Provide the (X, Y) coordinate of the cell's center where the given text is located.  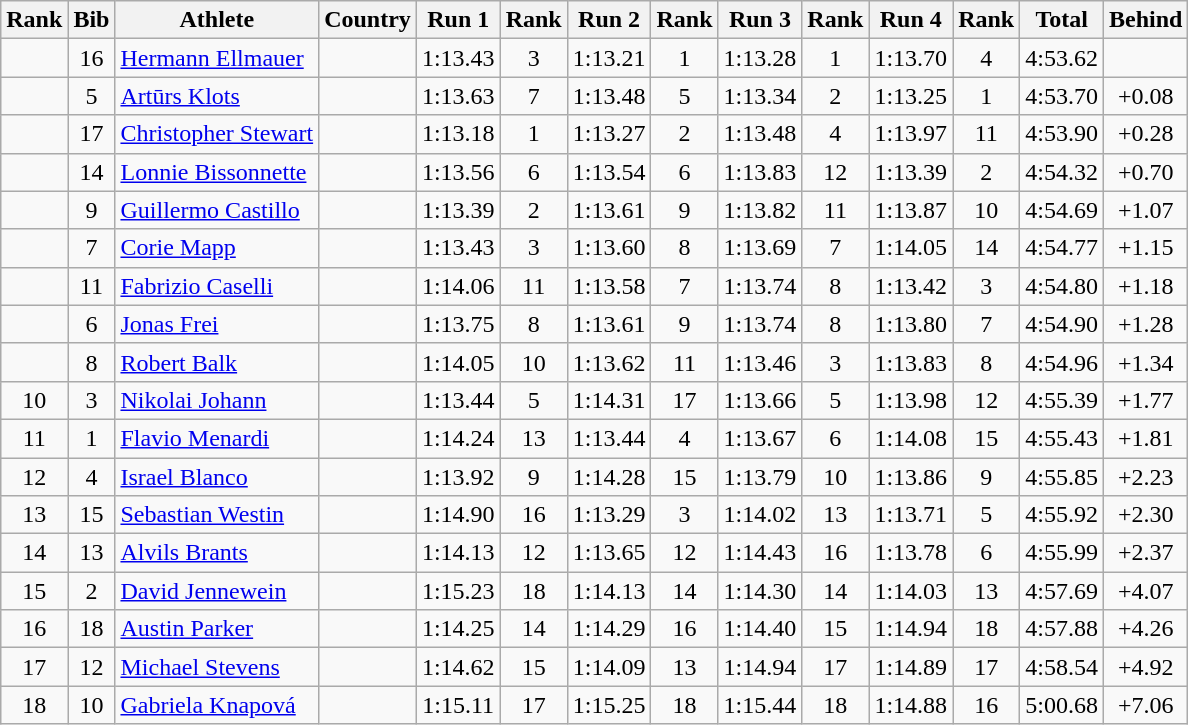
1:14.43 (760, 553)
Run 2 (609, 20)
Sebastian Westin (217, 515)
1:14.88 (911, 705)
4:55.43 (1062, 438)
1:14.30 (760, 591)
1:13.71 (911, 515)
1:15.23 (458, 591)
1:13.27 (609, 134)
Michael Stevens (217, 667)
1:13.67 (760, 438)
Bib (92, 20)
David Jennewein (217, 591)
Run 3 (760, 20)
+0.70 (1145, 172)
1:14.28 (609, 477)
1:13.56 (458, 172)
1:13.79 (760, 477)
1:13.25 (911, 96)
Corie Mapp (217, 248)
1:13.42 (911, 286)
Total (1062, 20)
1:13.69 (760, 248)
Lonnie Bissonnette (217, 172)
4:54.69 (1062, 210)
+4.07 (1145, 591)
1:15.44 (760, 705)
5:00.68 (1062, 705)
1:14.06 (458, 286)
Behind (1145, 20)
1:14.62 (458, 667)
1:14.89 (911, 667)
4:58.54 (1062, 667)
1:14.09 (609, 667)
1:14.25 (458, 629)
Christopher Stewart (217, 134)
Nikolai Johann (217, 400)
1:14.40 (760, 629)
+2.30 (1145, 515)
1:14.90 (458, 515)
4:53.70 (1062, 96)
4:55.85 (1062, 477)
+1.77 (1145, 400)
+1.81 (1145, 438)
4:54.32 (1062, 172)
1:13.62 (609, 362)
4:55.99 (1062, 553)
Country (368, 20)
1:13.28 (760, 58)
+2.23 (1145, 477)
+1.34 (1145, 362)
1:13.98 (911, 400)
1:13.63 (458, 96)
1:13.78 (911, 553)
+4.26 (1145, 629)
1:13.75 (458, 324)
4:55.39 (1062, 400)
Israel Blanco (217, 477)
1:13.21 (609, 58)
1:13.82 (760, 210)
1:13.18 (458, 134)
1:13.34 (760, 96)
4:57.69 (1062, 591)
1:13.54 (609, 172)
4:54.80 (1062, 286)
Gabriela Knapová (217, 705)
Run 4 (911, 20)
1:14.29 (609, 629)
+0.28 (1145, 134)
1:14.24 (458, 438)
1:15.25 (609, 705)
4:54.77 (1062, 248)
+1.18 (1145, 286)
1:13.58 (609, 286)
+0.08 (1145, 96)
1:13.60 (609, 248)
Artūrs Klots (217, 96)
1:13.65 (609, 553)
Flavio Menardi (217, 438)
+2.37 (1145, 553)
1:14.03 (911, 591)
4:53.62 (1062, 58)
1:13.86 (911, 477)
4:53.90 (1062, 134)
+1.28 (1145, 324)
1:13.80 (911, 324)
4:55.92 (1062, 515)
Athlete (217, 20)
1:13.92 (458, 477)
Austin Parker (217, 629)
Guillermo Castillo (217, 210)
4:57.88 (1062, 629)
+7.06 (1145, 705)
Alvils Brants (217, 553)
1:13.87 (911, 210)
+4.92 (1145, 667)
1:14.02 (760, 515)
Run 1 (458, 20)
1:14.08 (911, 438)
+1.15 (1145, 248)
4:54.90 (1062, 324)
1:13.97 (911, 134)
1:15.11 (458, 705)
+1.07 (1145, 210)
1:13.70 (911, 58)
1:13.46 (760, 362)
Jonas Frei (217, 324)
1:14.31 (609, 400)
Fabrizio Caselli (217, 286)
4:54.96 (1062, 362)
1:13.66 (760, 400)
Robert Balk (217, 362)
Hermann Ellmauer (217, 58)
1:13.29 (609, 515)
